Output the [x, y] coordinate of the center of the cell containing the given text.  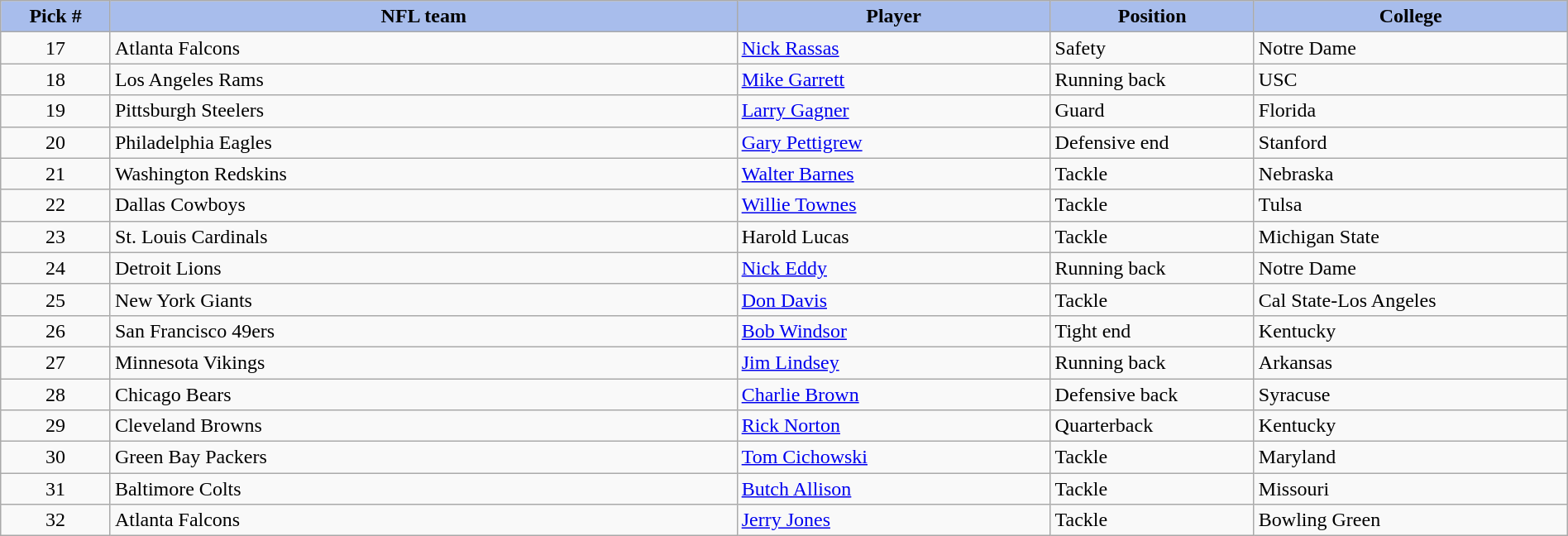
Nick Eddy [893, 268]
Michigan State [1411, 237]
32 [56, 520]
Missouri [1411, 489]
Cal State-Los Angeles [1411, 299]
20 [56, 142]
17 [56, 48]
Bowling Green [1411, 520]
Defensive back [1152, 395]
Defensive end [1152, 142]
Walter Barnes [893, 174]
29 [56, 426]
San Francisco 49ers [423, 331]
Arkansas [1411, 362]
St. Louis Cardinals [423, 237]
Nick Rassas [893, 48]
Syracuse [1411, 395]
Tom Cichowski [893, 457]
26 [56, 331]
Nebraska [1411, 174]
Tight end [1152, 331]
Player [893, 17]
27 [56, 362]
Charlie Brown [893, 395]
Don Davis [893, 299]
Pick # [56, 17]
Baltimore Colts [423, 489]
30 [56, 457]
Guard [1152, 111]
Tulsa [1411, 205]
Philadelphia Eagles [423, 142]
28 [56, 395]
Larry Gagner [893, 111]
23 [56, 237]
Butch Allison [893, 489]
Position [1152, 17]
21 [56, 174]
Detroit Lions [423, 268]
Bob Windsor [893, 331]
Harold Lucas [893, 237]
NFL team [423, 17]
Dallas Cowboys [423, 205]
Jim Lindsey [893, 362]
Los Angeles Rams [423, 79]
Minnesota Vikings [423, 362]
Florida [1411, 111]
Quarterback [1152, 426]
25 [56, 299]
18 [56, 79]
New York Giants [423, 299]
22 [56, 205]
Gary Pettigrew [893, 142]
Green Bay Packers [423, 457]
24 [56, 268]
Jerry Jones [893, 520]
Safety [1152, 48]
Mike Garrett [893, 79]
Washington Redskins [423, 174]
Willie Townes [893, 205]
USC [1411, 79]
Stanford [1411, 142]
Rick Norton [893, 426]
Cleveland Browns [423, 426]
Pittsburgh Steelers [423, 111]
31 [56, 489]
Maryland [1411, 457]
19 [56, 111]
College [1411, 17]
Chicago Bears [423, 395]
